Determine the (X, Y) coordinate at the center of the cell enclosing the given text.  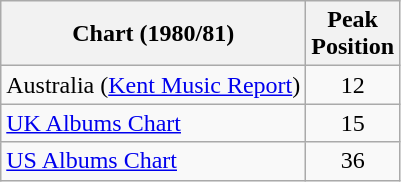
Australia (Kent Music Report) (154, 85)
US Albums Chart (154, 161)
UK Albums Chart (154, 123)
36 (353, 161)
Chart (1980/81) (154, 34)
15 (353, 123)
Peak Position (353, 34)
12 (353, 85)
